Scan for the cell matching the given text and deliver its [x, y] coordinate at center. 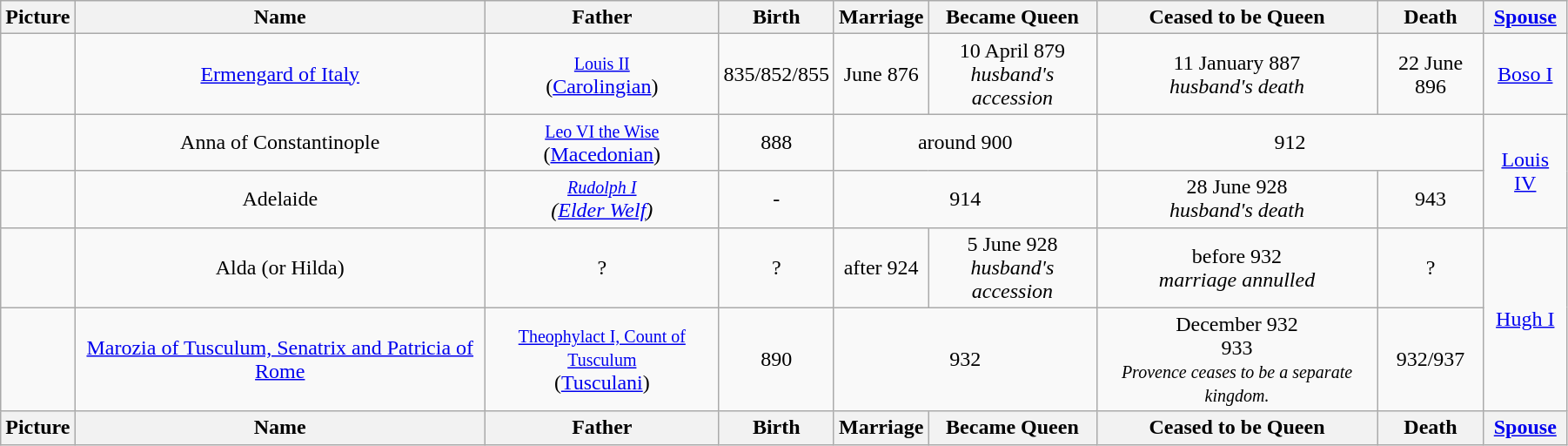
Theophylact I, Count of Tusculum(Tusculani) [602, 359]
Rudolph I(Elder Welf) [602, 199]
835/852/855 [776, 74]
Anna of Constantinople [280, 143]
Louis II(Carolingian) [602, 74]
5 June 928husband's accession [1013, 267]
Marozia of Tusculum, Senatrix and Patricia of Rome [280, 359]
Louis IV [1524, 171]
June 876 [881, 74]
before 932marriage annulled [1237, 267]
Ermengard of Italy [280, 74]
912 [1290, 143]
around 900 [965, 143]
- [776, 199]
Alda (or Hilda) [280, 267]
after 924 [881, 267]
890 [776, 359]
22 June 896 [1431, 74]
10 April 879husband's accession [1013, 74]
28 June 928husband's death [1237, 199]
932/937 [1431, 359]
11 January 887husband's death [1237, 74]
943 [1431, 199]
December 932933 Provence ceases to be a separate kingdom. [1237, 359]
Boso I [1524, 74]
Leo VI the Wise(Macedonian) [602, 143]
914 [965, 199]
888 [776, 143]
932 [965, 359]
Hugh I [1524, 319]
Adelaide [280, 199]
